Output the [X, Y] coordinate of the center of the cell containing the given text.  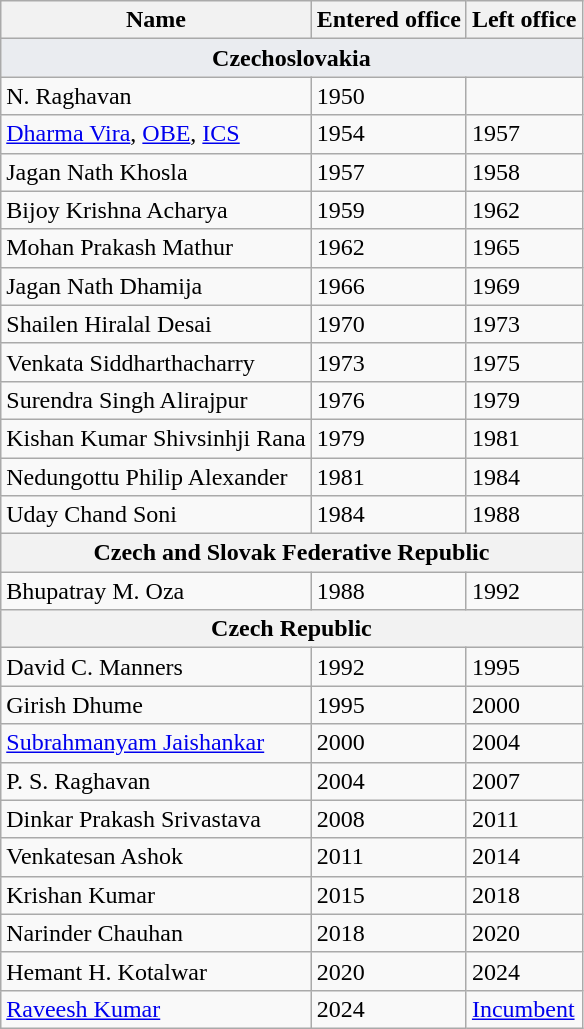
Czech Republic [292, 629]
Venkatesan Ashok [156, 857]
Krishan Kumar [156, 895]
1954 [388, 134]
1969 [524, 286]
Jagan Nath Khosla [156, 172]
P. S. Raghavan [156, 781]
Dinkar Prakash Srivastava [156, 819]
2008 [388, 819]
Czechoslovakia [292, 58]
Nedungottu Philip Alexander [156, 477]
Girish Dhume [156, 705]
Dharma Vira, OBE, ICS [156, 134]
Jagan Nath Dhamija [156, 286]
1966 [388, 286]
Subrahmanyam Jaishankar [156, 743]
N. Raghavan [156, 96]
Kishan Kumar Shivsinhji Rana [156, 438]
1965 [524, 248]
1959 [388, 210]
Bijoy Krishna Acharya [156, 210]
Left office [524, 20]
Uday Chand Soni [156, 515]
2014 [524, 857]
2007 [524, 781]
Incumbent [524, 1009]
1976 [388, 400]
Shailen Hiralal Desai [156, 324]
1975 [524, 362]
Entered office [388, 20]
Narinder Chauhan [156, 933]
Hemant H. Kotalwar [156, 971]
1950 [388, 96]
Czech and Slovak Federative Republic [292, 553]
Venkata Siddharthacharry [156, 362]
Bhupatray M. Oza [156, 591]
Surendra Singh Alirajpur [156, 400]
1970 [388, 324]
2015 [388, 895]
1958 [524, 172]
Mohan Prakash Mathur [156, 248]
Name [156, 20]
David C. Manners [156, 667]
Raveesh Kumar [156, 1009]
